For the text-containing cell, return its midpoint in (x, y) coordinate format. 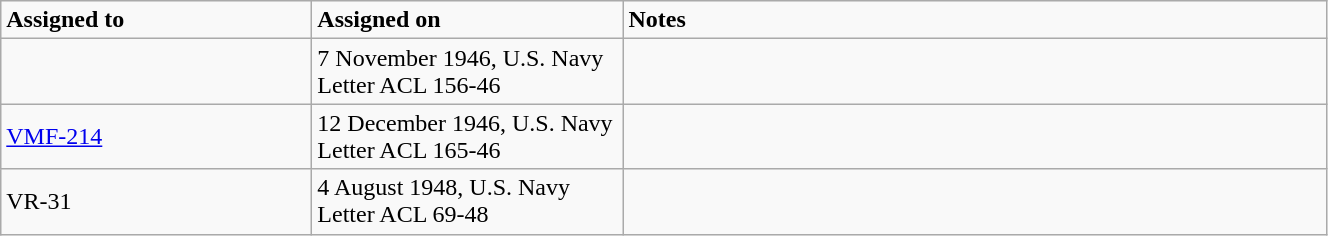
VR-31 (156, 202)
7 November 1946, U.S. Navy Letter ACL 156-46 (468, 72)
VMF-214 (156, 136)
Notes (975, 20)
12 December 1946, U.S. Navy Letter ACL 165-46 (468, 136)
4 August 1948, U.S. Navy Letter ACL 69-48 (468, 202)
Assigned on (468, 20)
Assigned to (156, 20)
